Detect which cell encompasses the target text, then output its (x, y) center coordinate. 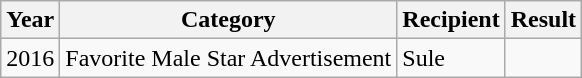
Result (543, 20)
Year (30, 20)
Favorite Male Star Advertisement (228, 58)
Sule (451, 58)
2016 (30, 58)
Recipient (451, 20)
Category (228, 20)
